Locate the cell with the specified text and output its [X, Y] center coordinate. 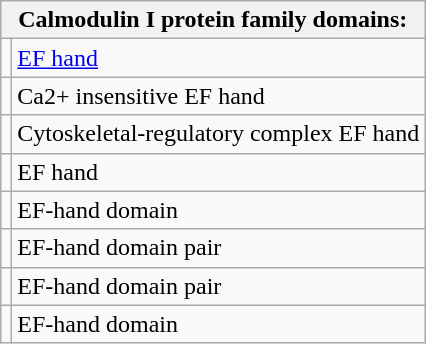
Ca2+ insensitive EF hand [218, 96]
Calmodulin I protein family domains: [213, 20]
Cytoskeletal-regulatory complex EF hand [218, 134]
